For the text-containing cell, return its midpoint in [X, Y] coordinate format. 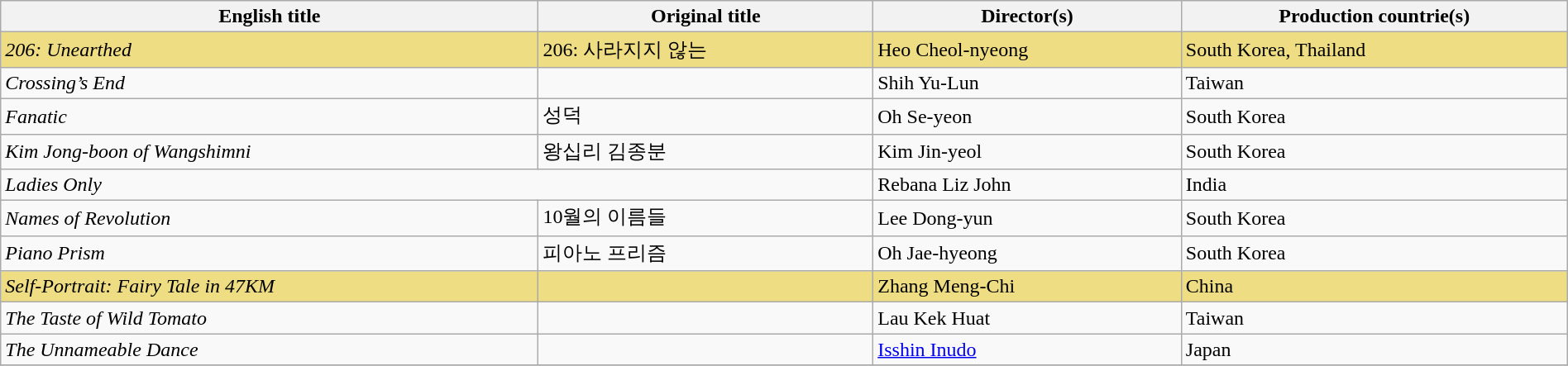
Oh Se-yeon [1027, 116]
Shih Yu-Lun [1027, 83]
왕십리 김종분 [706, 152]
Rebana Liz John [1027, 185]
성덕 [706, 116]
10월의 이름들 [706, 218]
South Korea, Thailand [1374, 50]
Self-Portrait: Fairy Tale in 47KM [270, 287]
Zhang Meng-Chi [1027, 287]
China [1374, 287]
The Taste of Wild Tomato [270, 318]
Lee Dong-yun [1027, 218]
Names of Revolution [270, 218]
India [1374, 185]
Ladies Only [437, 185]
Crossing’s End [270, 83]
Isshin Inudo [1027, 349]
The Unnameable Dance [270, 349]
Japan [1374, 349]
Kim Jin-yeol [1027, 152]
Heo Cheol-nyeong [1027, 50]
Production countrie(s) [1374, 17]
Piano Prism [270, 253]
Lau Kek Huat [1027, 318]
Kim Jong-boon of Wangshimni [270, 152]
Director(s) [1027, 17]
206: Unearthed [270, 50]
Original title [706, 17]
Oh Jae-hyeong [1027, 253]
English title [270, 17]
Fanatic [270, 116]
206: 사라지지 않는 [706, 50]
피아노 프리즘 [706, 253]
